Search for the cell housing the specified text and yield its [x, y] center coordinate. 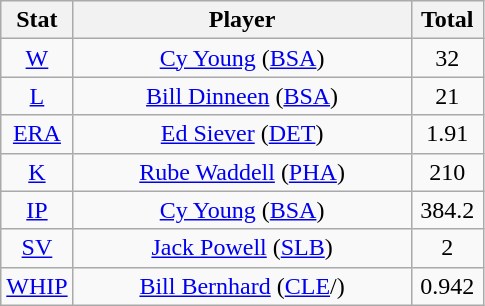
Rube Waddell (PHA) [242, 172]
2 [447, 248]
WHIP [37, 286]
K [37, 172]
384.2 [447, 210]
21 [447, 96]
0.942 [447, 286]
L [37, 96]
32 [447, 58]
Stat [37, 20]
Total [447, 20]
IP [37, 210]
SV [37, 248]
Jack Powell (SLB) [242, 248]
210 [447, 172]
Bill Bernhard (CLE/) [242, 286]
Player [242, 20]
ERA [37, 134]
Ed Siever (DET) [242, 134]
1.91 [447, 134]
W [37, 58]
Bill Dinneen (BSA) [242, 96]
